Identify which cell holds the provided text, then report its (x, y) central coordinate. 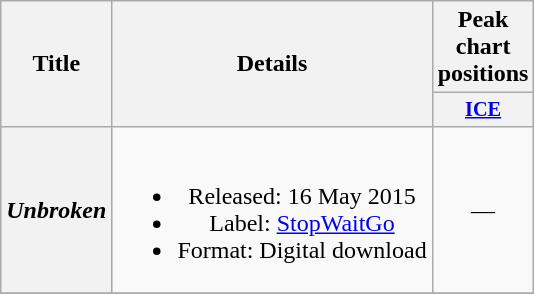
ICE (483, 110)
Title (56, 64)
Peak chart positions (483, 47)
Released: 16 May 2015Label: StopWaitGoFormat: Digital download (272, 210)
Details (272, 64)
Unbroken (56, 210)
— (483, 210)
